Scan for the cell matching the given text and deliver its (X, Y) coordinate at center. 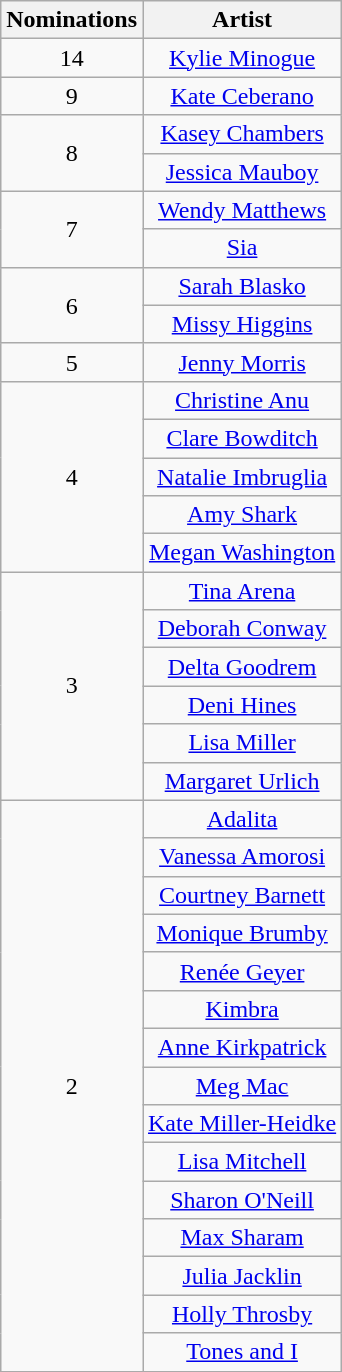
Christine Anu (242, 400)
Jenny Morris (242, 362)
2 (72, 1086)
Tina Arena (242, 591)
Holly Throsby (242, 1314)
Adalita (242, 819)
6 (72, 305)
Deborah Conway (242, 629)
Deni Hines (242, 705)
Clare Bowditch (242, 438)
14 (72, 58)
Max Sharam (242, 1238)
Artist (242, 20)
Kate Miller-Heidke (242, 1124)
Vanessa Amorosi (242, 857)
Kasey Chambers (242, 134)
4 (72, 476)
Lisa Mitchell (242, 1162)
Anne Kirkpatrick (242, 1047)
Renée Geyer (242, 971)
Nominations (72, 20)
Natalie Imbruglia (242, 477)
Sia (242, 248)
Delta Goodrem (242, 667)
Missy Higgins (242, 324)
Megan Washington (242, 553)
8 (72, 153)
Wendy Matthews (242, 210)
Courtney Barnett (242, 895)
Amy Shark (242, 515)
Julia Jacklin (242, 1276)
Meg Mac (242, 1085)
5 (72, 362)
Sarah Blasko (242, 286)
9 (72, 96)
Kimbra (242, 1009)
Tones and I (242, 1352)
3 (72, 686)
Kate Ceberano (242, 96)
7 (72, 229)
Lisa Miller (242, 743)
Kylie Minogue (242, 58)
Jessica Mauboy (242, 172)
Sharon O'Neill (242, 1200)
Margaret Urlich (242, 781)
Monique Brumby (242, 933)
